Determine the [x, y] coordinate at the center of the cell enclosing the given text.  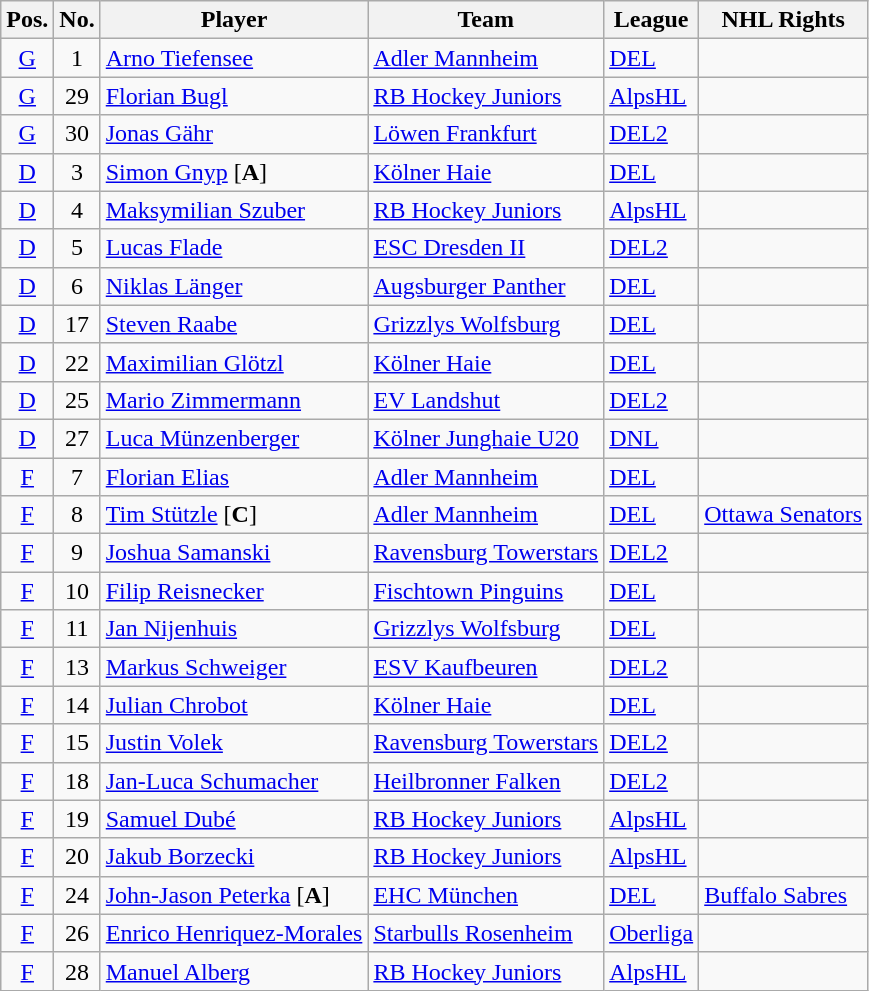
Niklas Länger [234, 286]
30 [77, 134]
1 [77, 58]
Florian Elias [234, 477]
9 [77, 553]
EHC München [486, 895]
Team [486, 20]
26 [77, 933]
Manuel Alberg [234, 971]
Simon Gnyp [A] [234, 172]
Joshua Samanski [234, 553]
League [652, 20]
8 [77, 515]
Maksymilian Szuber [234, 210]
NHL Rights [784, 20]
Buffalo Sabres [784, 895]
Jan-Luca Schumacher [234, 781]
6 [77, 286]
Lucas Flade [234, 248]
27 [77, 438]
No. [77, 20]
14 [77, 705]
25 [77, 400]
4 [77, 210]
Maximilian Glötzl [234, 362]
17 [77, 324]
Löwen Frankfurt [486, 134]
5 [77, 248]
15 [77, 743]
ESC Dresden II [486, 248]
EV Landshut [486, 400]
Mario Zimmermann [234, 400]
Enrico Henriquez-Morales [234, 933]
Samuel Dubé [234, 819]
22 [77, 362]
3 [77, 172]
Jakub Borzecki [234, 857]
Justin Volek [234, 743]
Jonas Gähr [234, 134]
ESV Kaufbeuren [486, 667]
18 [77, 781]
Kölner Junghaie U20 [486, 438]
19 [77, 819]
Arno Tiefensee [234, 58]
Fischtown Pinguins [486, 591]
11 [77, 629]
24 [77, 895]
13 [77, 667]
Filip Reisnecker [234, 591]
7 [77, 477]
20 [77, 857]
Markus Schweiger [234, 667]
28 [77, 971]
Jan Nijenhuis [234, 629]
Oberliga [652, 933]
10 [77, 591]
Luca Münzenberger [234, 438]
Player [234, 20]
Augsburger Panther [486, 286]
29 [77, 96]
Julian Chrobot [234, 705]
Ottawa Senators [784, 515]
Starbulls Rosenheim [486, 933]
DNL [652, 438]
Florian Bugl [234, 96]
Tim Stützle [C] [234, 515]
Heilbronner Falken [486, 781]
Steven Raabe [234, 324]
Pos. [28, 20]
John-Jason Peterka [A] [234, 895]
